For the text-containing cell, return its midpoint in (x, y) coordinate format. 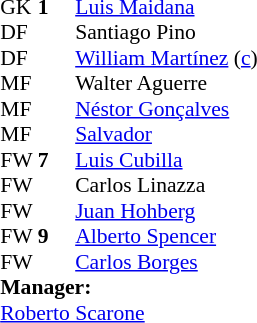
9 (57, 237)
7 (57, 160)
